Capture the cell that displays the provided text and extract its [X, Y] central coordinate. 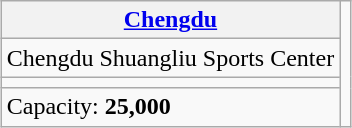
Chengdu Shuangliu Sports Center [170, 58]
Capacity: 25,000 [170, 107]
Chengdu [170, 20]
